Detect which cell encompasses the target text, then output its [x, y] center coordinate. 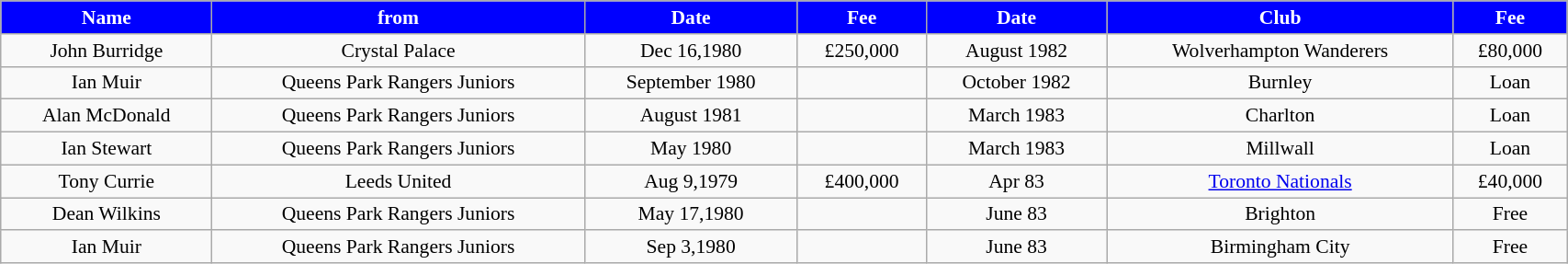
Name [107, 17]
Brighton [1280, 214]
October 1982 [1016, 83]
Club [1280, 17]
Alan McDonald [107, 116]
Sep 3,1980 [691, 247]
August 1981 [691, 116]
May 1980 [691, 149]
£80,000 [1510, 51]
John Burridge [107, 51]
Dec 16,1980 [691, 51]
Leeds United [399, 181]
Ian Stewart [107, 149]
Aug 9,1979 [691, 181]
September 1980 [691, 83]
£40,000 [1510, 181]
August 1982 [1016, 51]
Wolverhampton Wanderers [1280, 51]
£250,000 [862, 51]
Birmingham City [1280, 247]
Millwall [1280, 149]
Burnley [1280, 83]
May 17,1980 [691, 214]
Apr 83 [1016, 181]
Dean Wilkins [107, 214]
from [399, 17]
Charlton [1280, 116]
Crystal Palace [399, 51]
£400,000 [862, 181]
Toronto Nationals [1280, 181]
Tony Currie [107, 181]
